Search for the cell housing the specified text and yield its [X, Y] center coordinate. 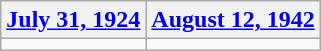
August 12, 1942 [233, 20]
July 31, 1924 [74, 20]
